Find where the given text appears and provide that cell's center as [X, Y] coordinate. 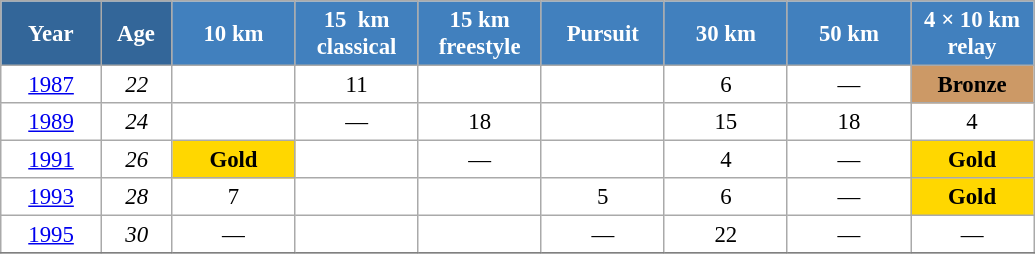
24 [136, 122]
1993 [52, 197]
15 km classical [356, 34]
15 km freestyle [480, 34]
Pursuit [602, 34]
1995 [52, 235]
50 km [848, 34]
1987 [52, 85]
1991 [52, 160]
10 km [234, 34]
30 [136, 235]
30 km [726, 34]
26 [136, 160]
Age [136, 34]
11 [356, 85]
15 [726, 122]
Bronze [972, 85]
5 [602, 197]
Year [52, 34]
7 [234, 197]
4 × 10 km relay [972, 34]
1989 [52, 122]
28 [136, 197]
